Return the (X, Y) coordinate for the center point of the cell that contains the specified text.  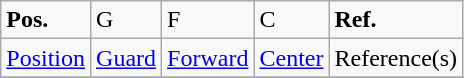
Position (46, 58)
Pos. (46, 20)
Forward (208, 58)
Center (292, 58)
Reference(s) (396, 58)
F (208, 20)
C (292, 20)
Ref. (396, 20)
G (126, 20)
Guard (126, 58)
